Search for the cell housing the specified text and yield its (x, y) center coordinate. 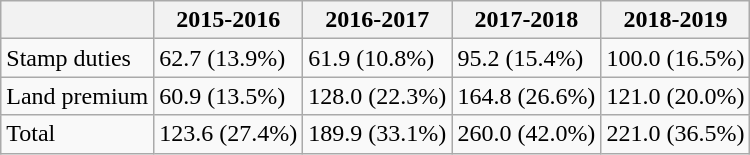
2018-2019 (676, 20)
128.0 (22.3%) (378, 96)
189.9 (33.1%) (378, 134)
Land premium (78, 96)
62.7 (13.9%) (228, 58)
2015-2016 (228, 20)
Stamp duties (78, 58)
164.8 (26.6%) (526, 96)
Total (78, 134)
60.9 (13.5%) (228, 96)
61.9 (10.8%) (378, 58)
2017-2018 (526, 20)
100.0 (16.5%) (676, 58)
260.0 (42.0%) (526, 134)
121.0 (20.0%) (676, 96)
95.2 (15.4%) (526, 58)
123.6 (27.4%) (228, 134)
221.0 (36.5%) (676, 134)
2016-2017 (378, 20)
